Locate the cell with the specified text and output its [X, Y] center coordinate. 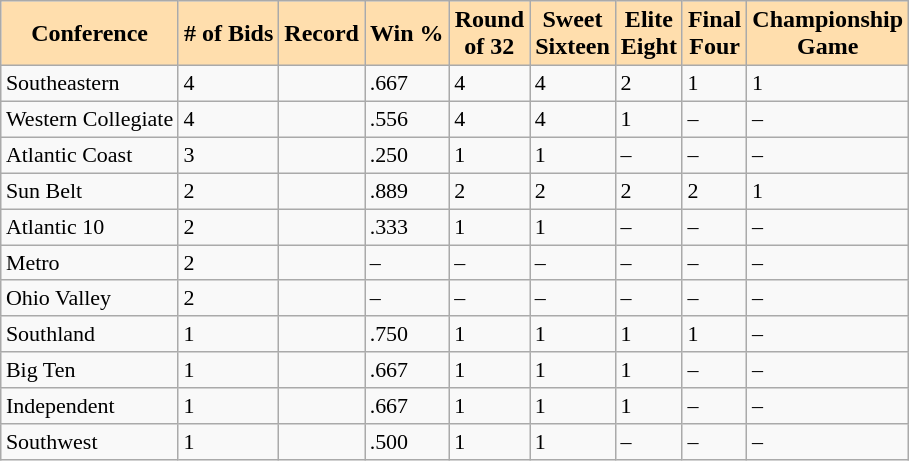
.556 [406, 120]
Southwest [90, 441]
Conference [90, 34]
Sun Belt [90, 191]
Big Ten [90, 370]
3 [228, 155]
Win % [406, 34]
# of Bids [228, 34]
Final Four [714, 34]
.500 [406, 441]
Record [322, 34]
Atlantic 10 [90, 227]
Elite Eight [648, 34]
Sweet Sixteen [573, 34]
Round of 32 [489, 34]
.333 [406, 227]
Independent [90, 406]
.750 [406, 334]
Ohio Valley [90, 298]
Championship Game [828, 34]
Metro [90, 263]
Southland [90, 334]
.889 [406, 191]
.250 [406, 155]
Atlantic Coast [90, 155]
Southeastern [90, 84]
Western Collegiate [90, 120]
